Capture the cell that displays the provided text and extract its [x, y] central coordinate. 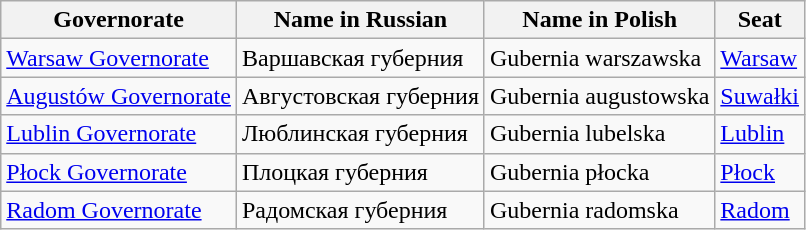
Płock Governorate [119, 172]
Gubernia radomska [599, 210]
Gubernia warszawska [599, 58]
Lublin [760, 134]
Warsaw Governorate [119, 58]
Radom Governorate [119, 210]
Radom [760, 210]
Радомская губерния [360, 210]
Плоцкая губерния [360, 172]
Gubernia augustowska [599, 96]
Suwałki [760, 96]
Name in Russian [360, 20]
Варшавская губерния [360, 58]
Warsaw [760, 58]
Августовская губерния [360, 96]
Augustów Governorate [119, 96]
Gubernia lubelska [599, 134]
Seat [760, 20]
Люблинская губерния [360, 134]
Gubernia płocka [599, 172]
Governorate [119, 20]
Name in Polish [599, 20]
Lublin Governorate [119, 134]
Płock [760, 172]
